Find where the given text appears and provide that cell's center as [X, Y] coordinate. 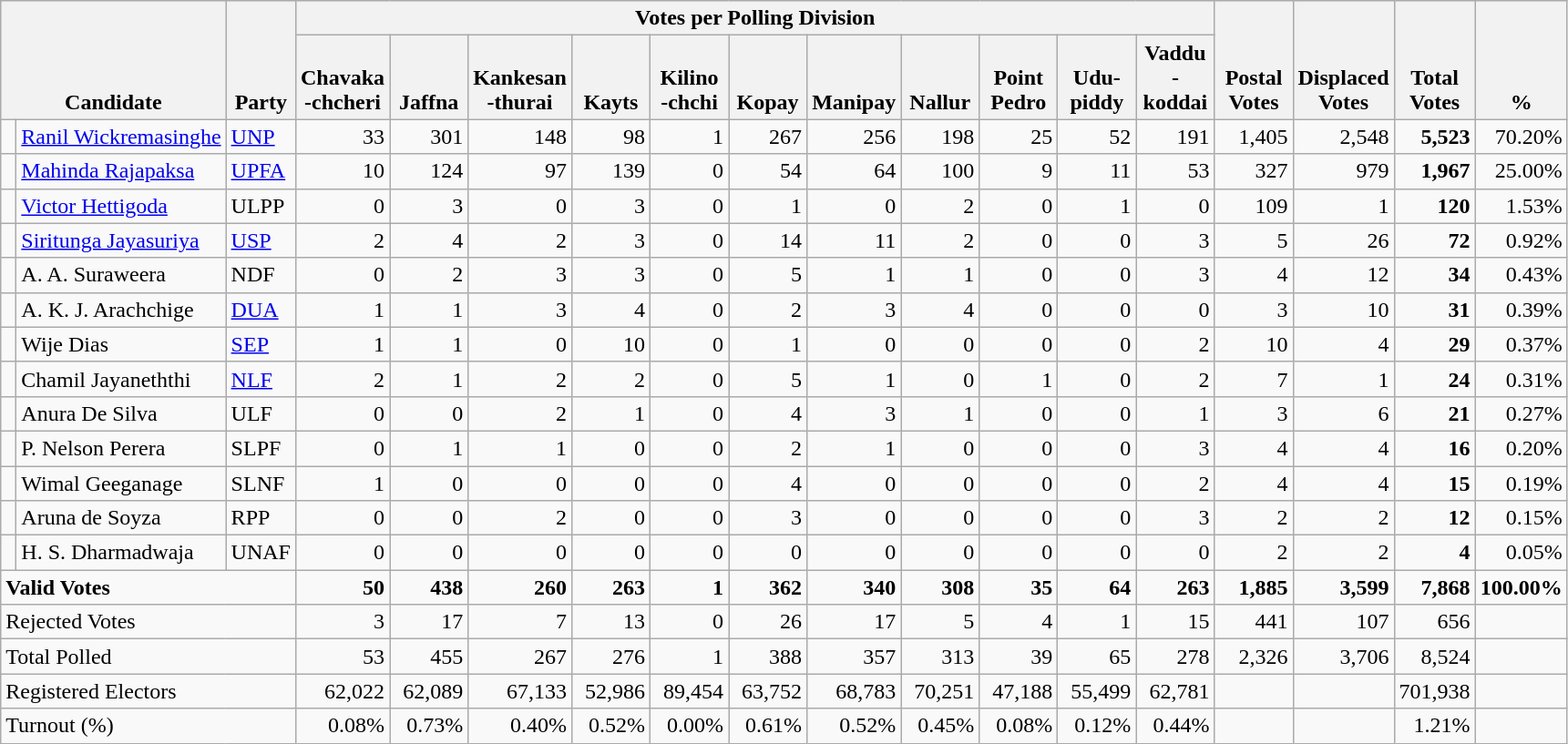
A. A. Suraweera [121, 275]
313 [940, 657]
70,251 [940, 691]
ULPP [261, 206]
62,022 [343, 691]
16 [1434, 448]
52,986 [610, 691]
357 [855, 657]
0.43% [1522, 275]
0.05% [1522, 553]
21 [1434, 413]
SLNF [261, 484]
124 [429, 171]
50 [343, 587]
Chamil Jayaneththi [121, 379]
DisplacedVotes [1343, 60]
0.20% [1522, 448]
308 [940, 587]
0.19% [1522, 484]
RPP [261, 518]
62,089 [429, 691]
97 [520, 171]
0.00% [689, 726]
33 [343, 137]
2,548 [1343, 137]
Party [261, 60]
109 [1254, 206]
70.20% [1522, 137]
100 [940, 171]
Votes per Polling Division [754, 18]
Valid Votes [149, 587]
SEP [261, 344]
62,781 [1175, 691]
362 [768, 587]
Kopay [768, 77]
24 [1434, 379]
455 [429, 657]
Victor Hettigoda [121, 206]
Registered Electors [149, 691]
ULF [261, 413]
0.27% [1522, 413]
979 [1343, 171]
52 [1097, 137]
34 [1434, 275]
0.61% [768, 726]
191 [1175, 137]
Kayts [610, 77]
276 [610, 657]
148 [520, 137]
0.73% [429, 726]
65 [1097, 657]
A. K. J. Arachchige [121, 310]
UNP [261, 137]
54 [768, 171]
438 [429, 587]
1,967 [1434, 171]
Anura De Silva [121, 413]
0.31% [1522, 379]
Wije Dias [121, 344]
6 [1343, 413]
13 [610, 622]
P. Nelson Perera [121, 448]
25 [1019, 137]
1,885 [1254, 587]
USP [261, 240]
Vaddu-koddai [1175, 77]
120 [1434, 206]
Manipay [855, 77]
NDF [261, 275]
72 [1434, 240]
Chavaka-chcheri [343, 77]
Aruna de Soyza [121, 518]
1.21% [1434, 726]
0.37% [1522, 344]
327 [1254, 171]
7,868 [1434, 587]
DUA [261, 310]
Nallur [940, 77]
107 [1343, 622]
139 [610, 171]
35 [1019, 587]
98 [610, 137]
Ranil Wickremasinghe [121, 137]
29 [1434, 344]
260 [520, 587]
Kilino-chchi [689, 77]
301 [429, 137]
SLPF [261, 448]
198 [940, 137]
701,938 [1434, 691]
Siritunga Jayasuriya [121, 240]
656 [1434, 622]
PointPedro [1019, 77]
0.12% [1097, 726]
256 [855, 137]
Total Votes [1434, 60]
Udu-piddy [1097, 77]
1,405 [1254, 137]
Candidate [113, 60]
1.53% [1522, 206]
Jaffna [429, 77]
340 [855, 587]
441 [1254, 622]
0.92% [1522, 240]
31 [1434, 310]
3,599 [1343, 587]
9 [1019, 171]
Rejected Votes [149, 622]
NLF [261, 379]
0.15% [1522, 518]
0.44% [1175, 726]
0.40% [520, 726]
Mahinda Rajapaksa [121, 171]
Total Polled [149, 657]
100.00% [1522, 587]
39 [1019, 657]
278 [1175, 657]
Kankesan-thurai [520, 77]
H. S. Dharmadwaja [121, 553]
5,523 [1434, 137]
89,454 [689, 691]
55,499 [1097, 691]
% [1522, 60]
3,706 [1343, 657]
388 [768, 657]
PostalVotes [1254, 60]
0.45% [940, 726]
2,326 [1254, 657]
14 [768, 240]
68,783 [855, 691]
47,188 [1019, 691]
UNAF [261, 553]
0.39% [1522, 310]
25.00% [1522, 171]
Turnout (%) [149, 726]
8,524 [1434, 657]
63,752 [768, 691]
67,133 [520, 691]
Wimal Geeganage [121, 484]
UPFA [261, 171]
